Search for the cell housing the specified text and yield its [X, Y] center coordinate. 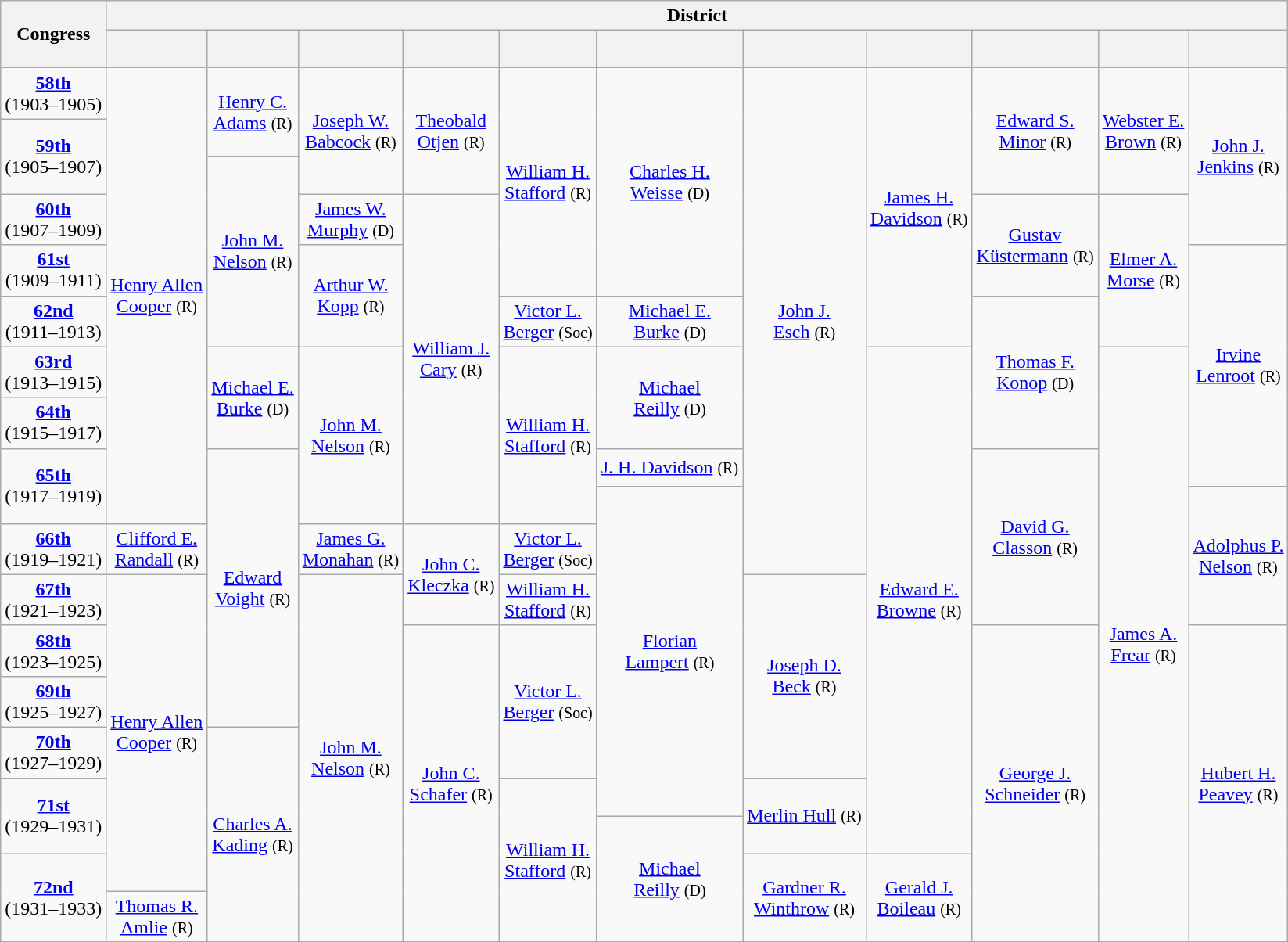
IrvineLenroot (R) [1239, 365]
65th(1917–1919) [53, 486]
James A.Frear (R) [1143, 644]
Joseph D.Beck (R) [805, 676]
FlorianLampert (R) [669, 651]
Thomas R.Amlie (R) [156, 915]
71st(1929–1931) [53, 815]
George J.Schneider (R) [1035, 783]
62nd(1911–1913) [53, 321]
James H.Davidson (R) [919, 207]
Charles H.Weisse (D) [669, 182]
58th(1903–1905) [53, 94]
Gardner R.Winthrow (R) [805, 897]
72nd(1931–1933) [53, 897]
Henry C.Adams (R) [253, 113]
69th(1925–1927) [53, 701]
Elmer A.Morse (R) [1143, 271]
John C.Kleczka (R) [451, 574]
66th(1919–1921) [53, 549]
Gerald J.Boileau (R) [919, 897]
68th(1923–1925) [53, 651]
Merlin Hull (R) [805, 815]
59th(1905–1907) [53, 156]
John C.Schafer (R) [451, 783]
John J.Esch (R) [805, 321]
60th(1907–1909) [53, 219]
EdwardVoight (R) [253, 588]
Joseph W.Babcock (R) [350, 131]
Clifford E.Randall (R) [156, 549]
63rd(1913–1915) [53, 372]
David G.Classon (R) [1035, 537]
Arthur W.Kopp (R) [350, 296]
Charles A.Kading (R) [253, 834]
Hubert H.Peavey (R) [1239, 783]
64th(1915–1917) [53, 422]
Adolphus P.Nelson (R) [1239, 555]
James W.Murphy (D) [350, 219]
William J.Cary (R) [451, 358]
Edward S.Minor (R) [1035, 131]
District [698, 16]
67th(1921–1923) [53, 599]
Webster E.Brown (R) [1143, 131]
J. H. Davidson (R) [669, 467]
John J.Jenkins (R) [1239, 156]
Congress [53, 34]
61st(1909–1911) [53, 271]
GustavKüstermann (R) [1035, 245]
70th(1927–1929) [53, 753]
Edward E.Browne (R) [919, 599]
Thomas F.Konop (D) [1035, 372]
James G.Monahan (R) [350, 549]
TheobaldOtjen (R) [451, 131]
